Provide the (x, y) coordinate of the cell's center where the given text is located.  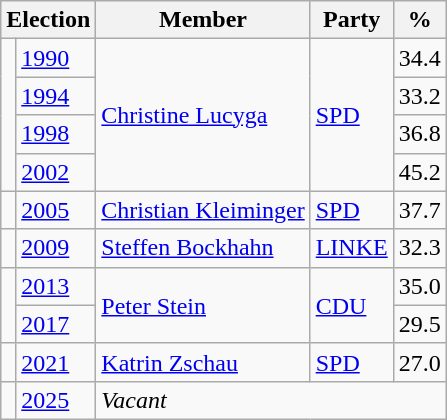
2009 (56, 248)
LINKE (352, 248)
2005 (56, 210)
35.0 (420, 286)
Christian Kleiminger (203, 210)
% (420, 20)
2017 (56, 324)
36.8 (420, 134)
Peter Stein (203, 305)
45.2 (420, 172)
37.7 (420, 210)
1998 (56, 134)
Steffen Bockhahn (203, 248)
CDU (352, 305)
2013 (56, 286)
1990 (56, 58)
Election (48, 20)
34.4 (420, 58)
2021 (56, 362)
2002 (56, 172)
Member (203, 20)
27.0 (420, 362)
2025 (56, 400)
Vacant (271, 400)
Christine Lucyga (203, 115)
1994 (56, 96)
Katrin Zschau (203, 362)
Party (352, 20)
29.5 (420, 324)
32.3 (420, 248)
33.2 (420, 96)
